Find where the given text appears and provide that cell's center as (x, y) coordinate. 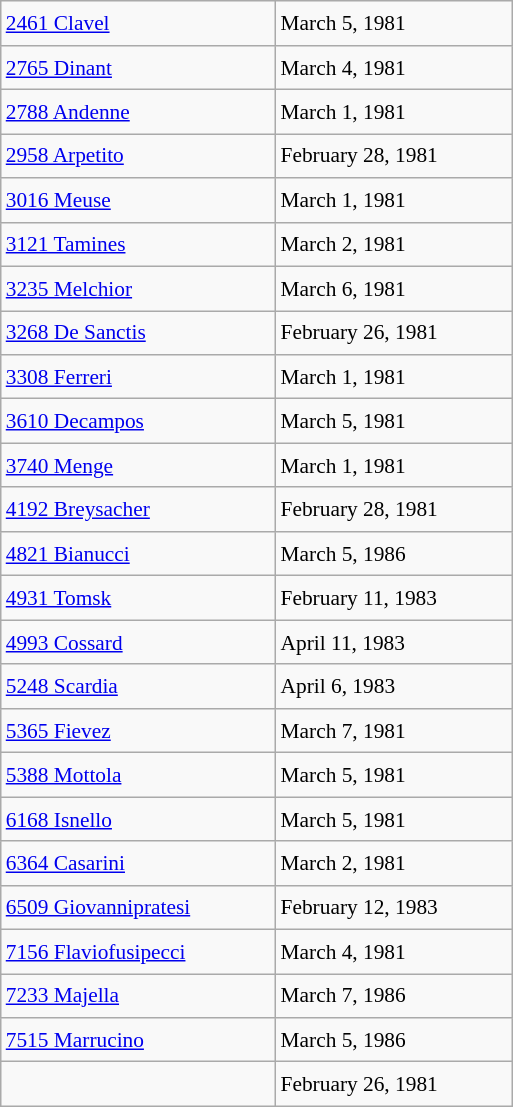
7233 Majella (138, 996)
3121 Tamines (138, 244)
April 11, 1983 (394, 642)
5365 Fievez (138, 730)
7515 Marrucino (138, 1040)
6364 Casarini (138, 863)
4931 Tomsk (138, 598)
3016 Meuse (138, 200)
4192 Breysacher (138, 509)
3308 Ferreri (138, 377)
2958 Arpetito (138, 156)
March 6, 1981 (394, 288)
5248 Scardia (138, 686)
6509 Giovannipratesi (138, 907)
3268 De Sanctis (138, 333)
April 6, 1983 (394, 686)
February 11, 1983 (394, 598)
2788 Andenne (138, 112)
4821 Bianucci (138, 554)
7156 Flaviofusipecci (138, 951)
February 12, 1983 (394, 907)
3235 Melchior (138, 288)
March 7, 1986 (394, 996)
3740 Menge (138, 465)
6168 Isnello (138, 819)
2461 Clavel (138, 23)
March 7, 1981 (394, 730)
2765 Dinant (138, 67)
4993 Cossard (138, 642)
5388 Mottola (138, 775)
3610 Decampos (138, 421)
